Extract the [X, Y] coordinate from the center of the cell holding the provided text.  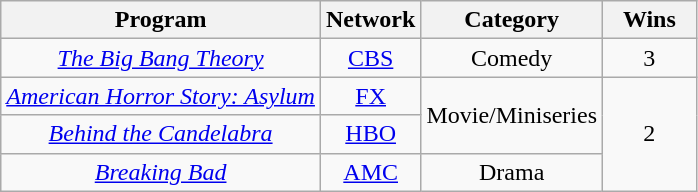
Drama [512, 172]
Behind the Candelabra [161, 134]
HBO [370, 134]
The Big Bang Theory [161, 58]
American Horror Story: Asylum [161, 96]
CBS [370, 58]
2 [650, 134]
FX [370, 96]
AMC [370, 172]
Comedy [512, 58]
Program [161, 20]
Wins [650, 20]
Network [370, 20]
Movie/Miniseries [512, 115]
3 [650, 58]
Breaking Bad [161, 172]
Category [512, 20]
